Provide the [x, y] coordinate of the cell's center where the given text is located.  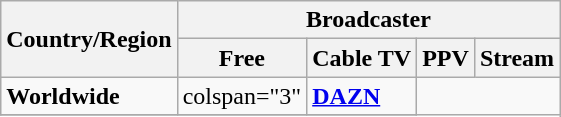
Free [242, 58]
Stream [516, 58]
Country/Region [89, 39]
Cable TV [362, 58]
DAZN [362, 96]
Worldwide [89, 96]
colspan="3" [242, 96]
PPV [446, 58]
Broadcaster [368, 20]
